Capture the cell that displays the provided text and extract its [X, Y] central coordinate. 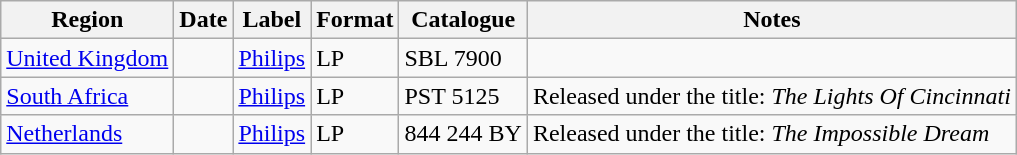
Released under the title: The Lights Of Cincinnati [772, 96]
PST 5125 [463, 96]
Notes [772, 20]
South Africa [88, 96]
Date [204, 20]
SBL 7900 [463, 58]
United Kingdom [88, 58]
Released under the title: The Impossible Dream [772, 134]
844 244 BY [463, 134]
Format [355, 20]
Region [88, 20]
Netherlands [88, 134]
Catalogue [463, 20]
Label [272, 20]
